Output the (X, Y) coordinate of the center of the cell containing the given text.  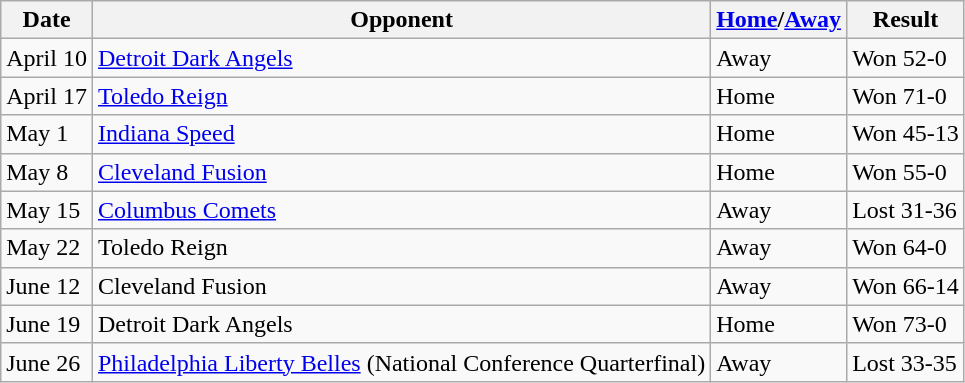
Won 64-0 (906, 248)
April 17 (47, 96)
Won 71-0 (906, 96)
April 10 (47, 58)
Opponent (401, 20)
Date (47, 20)
Won 45-13 (906, 134)
Won 52-0 (906, 58)
May 22 (47, 248)
Won 73-0 (906, 324)
May 1 (47, 134)
May 8 (47, 172)
Result (906, 20)
June 26 (47, 362)
Indiana Speed (401, 134)
June 19 (47, 324)
Columbus Comets (401, 210)
Lost 31-36 (906, 210)
June 12 (47, 286)
May 15 (47, 210)
Won 55-0 (906, 172)
Philadelphia Liberty Belles (National Conference Quarterfinal) (401, 362)
Lost 33-35 (906, 362)
Won 66-14 (906, 286)
Home/Away (779, 20)
